Extract the [X, Y] coordinate from the center of the cell holding the provided text.  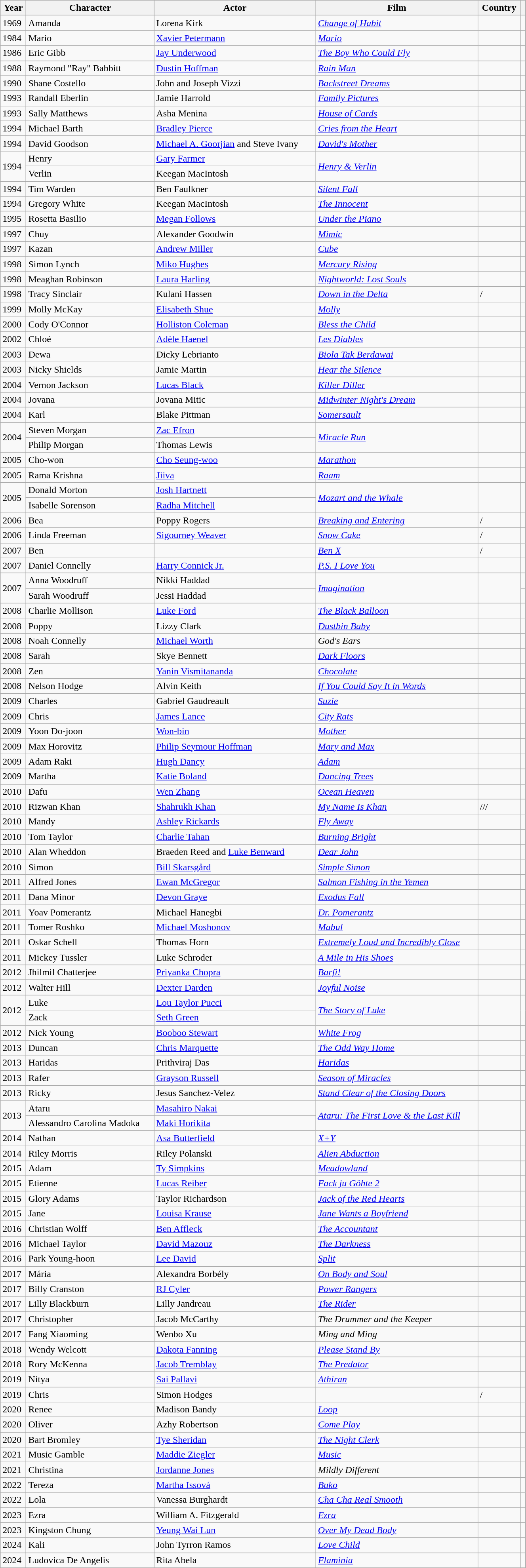
Raam [397, 475]
Charlie Mollison [90, 611]
Zen [90, 671]
Mabul [397, 927]
Adèle Haenel [235, 339]
Mary and Max [397, 746]
The Darkness [397, 1244]
Simon Hodges [235, 1394]
Oliver [90, 1425]
Bart Bromley [90, 1440]
Alfred Jones [90, 882]
Somersault [397, 415]
Jacob McCarthy [235, 1319]
Raymond "Ray" Babbitt [90, 68]
2000 [13, 324]
Tim Warden [90, 189]
Under the Piano [397, 219]
William A. Fitzgerald [235, 1515]
Luke [90, 1003]
Jiiva [235, 475]
Ataru [90, 1108]
John Tyrron Ramos [235, 1545]
Year [13, 8]
Jhilmil Chatterjee [90, 972]
Lilly Jandreau [235, 1304]
Verlin [90, 173]
Prithviraj Das [235, 1063]
Dafu [90, 792]
Megan Follows [235, 219]
Linda Freeman [90, 535]
Elisabeth Shue [235, 309]
Asha Menina [235, 113]
Simon Lynch [90, 264]
Ataru: The First Love & the Last Kill [397, 1115]
Jesus Sanchez-Velez [235, 1093]
Nightworld: Lost Souls [397, 279]
Nick Young [90, 1033]
Braeden Reed and Luke Benward [235, 852]
The Drummer and the Keeper [397, 1319]
1969 [13, 23]
Sai Pallavi [235, 1379]
Michael A. Goorjian and Steve Ivany [235, 143]
The Accountant [397, 1229]
Shane Costello [90, 83]
Jovana [90, 400]
Barfi! [397, 972]
Lee David [235, 1259]
Max Horovitz [90, 746]
Jay Underwood [235, 53]
Randall Eberlin [90, 98]
White Frog [397, 1033]
Duncan [90, 1048]
Zack [90, 1018]
Zac Efron [235, 430]
Miracle Run [397, 437]
Gregory White [90, 204]
Lucas Black [235, 384]
Daniel Connelly [90, 565]
Jack of the Red Hearts [397, 1199]
Vanessa Burghardt [235, 1500]
Christopher [90, 1319]
Tye Sheridan [235, 1440]
Donald Morton [90, 490]
Yoon Do‑joon [90, 731]
Mickey Tussler [90, 957]
Nathan [90, 1138]
Loop [397, 1410]
Hugh Dancy [235, 761]
Poppy Rogers [235, 520]
Henry & Verlin [397, 166]
Jamie Harrold [235, 98]
Alexander Goodwin [235, 234]
Rita Abela [235, 1560]
The Night Clerk [397, 1440]
Jane Wants a Boyfriend [397, 1214]
The Boy Who Could Fly [397, 53]
Nitya [90, 1379]
Rama Krishna [90, 475]
Maddie Ziegler [235, 1455]
Booboo Stewart [235, 1033]
Dakota Fanning [235, 1349]
Actor [235, 8]
Dustbin Baby [397, 626]
Etienne [90, 1184]
1995 [13, 219]
Chloé [90, 339]
Cha Cha Real Smooth [397, 1500]
Xavier Petermann [235, 38]
Luke Schroder [235, 957]
Wen Zhang [235, 792]
Buko [397, 1485]
Charlie Tahan [235, 837]
Riley Morris [90, 1153]
Mária [90, 1274]
Jamie Martin [235, 369]
Maki Horikita [235, 1123]
Tereza [90, 1485]
David Mazouz [235, 1244]
Renee [90, 1410]
2002 [13, 339]
Poppy [90, 626]
If You Could Say It in Words [397, 686]
Character [90, 8]
Shahrukh Khan [235, 807]
Rafer [90, 1078]
Dancing Trees [397, 776]
Anna Woodruff [90, 580]
Please Stand By [397, 1349]
Tomer Roshko [90, 927]
Jessi Haddad [235, 596]
Mozart and the Whale [397, 498]
Alexandra Borbély [235, 1274]
Billy Cranston [90, 1289]
Kazan [90, 249]
Cho Seung-woo [235, 460]
Nicky Shields [90, 369]
Bradley Pierce [235, 128]
Vernon Jackson [90, 384]
The Innocent [397, 204]
Simple Simon [397, 867]
Martha [90, 776]
Blake Pittman [235, 415]
Azhy Robertson [235, 1425]
Silent Fall [397, 189]
Seth Green [235, 1018]
Suzie [397, 701]
Grayson Russell [235, 1078]
Philip Morgan [90, 445]
Midwinter Night's Dream [397, 400]
Split [397, 1259]
Jacob Tremblay [235, 1364]
Josh Hartnett [235, 490]
Ewan McGregor [235, 882]
On Body and Soul [397, 1274]
Ocean Heaven [397, 792]
Backstreet Dreams [397, 83]
Alvin Keith [235, 686]
Ashley Rickards [235, 822]
Mercury Rising [397, 264]
Tom Taylor [90, 837]
Yanin Vismitananda [235, 671]
Sarah Woodruff [90, 596]
Biola Tak Berdawai [397, 354]
Down in the Delta [397, 294]
/// [499, 807]
Walter Hill [90, 988]
Jordanne Jones [235, 1470]
Tracy Sinclair [90, 294]
1984 [13, 38]
X+Y [397, 1138]
Ludovica De Angelis [90, 1560]
Henry [90, 158]
Lou Taylor Pucci [235, 1003]
Luke Ford [235, 611]
Radha Mitchell [235, 505]
Gabriel Gaudreault [235, 701]
Christian Wolff [90, 1229]
The Black Balloon [397, 611]
Film [397, 8]
Nelson Hodge [90, 686]
Thomas Lewis [235, 445]
Michael Moshonov [235, 927]
Fang Xiaoming [90, 1334]
P.S. I Love You [397, 565]
Chuy [90, 234]
Cube [397, 249]
Bless the Child [397, 324]
A Mile in His Shoes [397, 957]
Ben [90, 550]
Nikki Haddad [235, 580]
Wendy Welcott [90, 1349]
Ben Affleck [235, 1229]
1986 [13, 53]
James Lance [235, 716]
Michael Barth [90, 128]
Rain Man [397, 68]
Steven Morgan [90, 430]
Adam Raki [90, 761]
Wenbo Xu [235, 1334]
Lorena Kirk [235, 23]
Thomas Horn [235, 942]
Lola [90, 1500]
David's Mother [397, 143]
Jovana Mitic [235, 400]
Eric Gibb [90, 53]
Meadowland [397, 1168]
Holliston Coleman [235, 324]
Meaghan Robinson [90, 279]
Over My Dead Body [397, 1530]
Dexter Darden [235, 988]
Asa Butterfield [235, 1138]
Harry Connick Jr. [235, 565]
Taylor Richardson [235, 1199]
Oskar Schell [90, 942]
RJ Cyler [235, 1289]
Kingston Chung [90, 1530]
Karl [90, 415]
Flaminia [397, 1560]
Rosetta Basilio [90, 219]
Alan Wheddon [90, 852]
Ming and Ming [397, 1334]
Season of Miracles [397, 1078]
1999 [13, 309]
Molly McKay [90, 309]
Jane [90, 1214]
Burning Bright [397, 837]
Masahiro Nakai [235, 1108]
Mandy [90, 822]
John and Joseph Vizzi [235, 83]
Music [397, 1455]
Breaking and Entering [397, 520]
Kulani Hassen [235, 294]
Michael Hanegbi [235, 912]
1988 [13, 68]
The Predator [397, 1364]
Madison Bandy [235, 1410]
Snow Cake [397, 535]
Dicky Lebrianto [235, 354]
Joyful Noise [397, 988]
Molly [397, 309]
Yoav Pomerantz [90, 912]
Charles [90, 701]
Cho-won [90, 460]
Katie Boland [235, 776]
God's Ears [397, 641]
Family Pictures [397, 98]
Salmon Fishing in the Yemen [397, 882]
House of Cards [397, 113]
Mimic [397, 234]
Extremely Loud and Incredibly Close [397, 942]
Athiran [397, 1379]
Bea [90, 520]
Fack ju Göhte 2 [397, 1184]
Devon Graye [235, 897]
My Name Is Khan [397, 807]
Change of Habit [397, 23]
Alessandro Carolina Madoka [90, 1123]
The Odd Way Home [397, 1048]
Dewa [90, 354]
Michael Worth [235, 641]
Sigourney Weaver [235, 535]
Gary Farmer [235, 158]
Riley Polanski [235, 1153]
Skye Bennett [235, 656]
Chocolate [397, 671]
Glory Adams [90, 1199]
David Goodson [90, 143]
Ben X [397, 550]
Kali [90, 1545]
Isabelle Sorenson [90, 505]
Come Play [397, 1425]
Country [499, 8]
Noah Connelly [90, 641]
Alien Abduction [397, 1153]
Park Young-hoon [90, 1259]
Mother [397, 731]
Andrew Miller [235, 249]
Les Diables [397, 339]
Ty Simpkins [235, 1168]
Rory McKenna [90, 1364]
Amanda [90, 23]
Christina [90, 1470]
Ricky [90, 1093]
Power Rangers [397, 1289]
Imagination [397, 588]
Lucas Reiber [235, 1184]
Cries from the Heart [397, 128]
Laura Harling [235, 279]
Killer Diller [397, 384]
Bill Skarsgård [235, 867]
Michael Taylor [90, 1244]
The Rider [397, 1304]
Cody O'Connor [90, 324]
1990 [13, 83]
Dana Minor [90, 897]
Marathon [397, 460]
Simon [90, 867]
Martha Issová [235, 1485]
Love Child [397, 1545]
Dustin Hoffman [235, 68]
The Story of Luke [397, 1010]
Philip Seymour Hoffman [235, 746]
Won-bin [235, 731]
Stand Clear of the Closing Doors [397, 1093]
Fly Away [397, 822]
Miko Hughes [235, 264]
Yeung Wai Lun [235, 1530]
Dr. Pomerantz [397, 912]
Dark Floors [397, 656]
Hear the Silence [397, 369]
Ben Faulkner [235, 189]
Music Gamble [90, 1455]
Priyanka Chopra [235, 972]
Sally Matthews [90, 113]
Mildly Different [397, 1470]
Chris Marquette [235, 1048]
Dear John [397, 852]
Exodus Fall [397, 897]
Louisa Krause [235, 1214]
Lizzy Clark [235, 626]
Lilly Blackburn [90, 1304]
City Rats [397, 716]
Rizwan Khan [90, 807]
Sarah [90, 656]
